Provide the (x, y) coordinate of the cell's center where the given text is located.  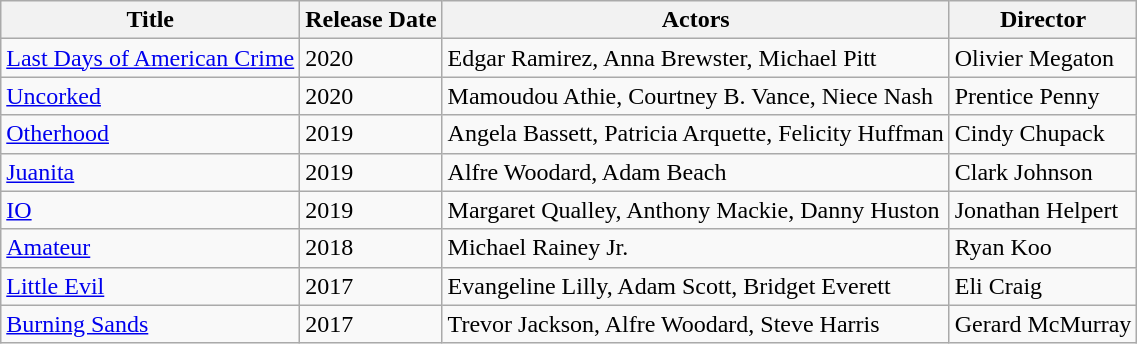
Uncorked (150, 96)
Title (150, 20)
Alfre Woodard, Adam Beach (696, 172)
Edgar Ramirez, Anna Brewster, Michael Pitt (696, 58)
Cindy Chupack (1043, 134)
Prentice Penny (1043, 96)
Eli Craig (1043, 286)
2018 (371, 248)
Evangeline Lilly, Adam Scott, Bridget Everett (696, 286)
Last Days of American Crime (150, 58)
Director (1043, 20)
Burning Sands (150, 324)
Jonathan Helpert (1043, 210)
Michael Rainey Jr. (696, 248)
Ryan Koo (1043, 248)
Actors (696, 20)
Angela Bassett, Patricia Arquette, Felicity Huffman (696, 134)
Mamoudou Athie, Courtney B. Vance, Niece Nash (696, 96)
Margaret Qualley, Anthony Mackie, Danny Huston (696, 210)
Olivier Megaton (1043, 58)
Clark Johnson (1043, 172)
Little Evil (150, 286)
Gerard McMurray (1043, 324)
Release Date (371, 20)
Otherhood (150, 134)
Amateur (150, 248)
Trevor Jackson, Alfre Woodard, Steve Harris (696, 324)
IO (150, 210)
Juanita (150, 172)
